Search for the cell housing the specified text and yield its [X, Y] center coordinate. 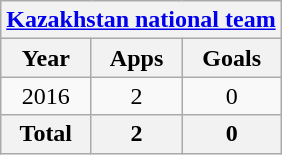
Year [46, 58]
Total [46, 134]
Kazakhstan national team [141, 20]
Apps [136, 58]
2016 [46, 96]
Goals [232, 58]
